Detect which cell encompasses the target text, then output its [X, Y] center coordinate. 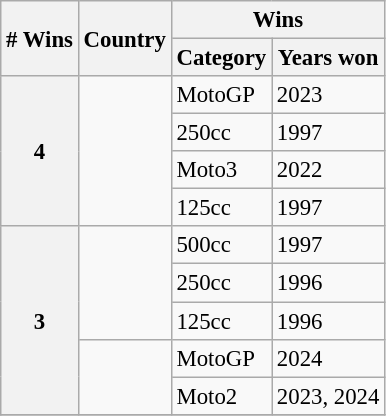
2023, 2024 [328, 396]
2024 [328, 358]
2023 [328, 95]
Category [221, 58]
4 [40, 151]
3 [40, 320]
# Wins [40, 38]
2022 [328, 170]
Country [124, 38]
500cc [221, 245]
Moto2 [221, 396]
Moto3 [221, 170]
Wins [278, 20]
Years won [328, 58]
